Return the [x, y] coordinate for the center point of the cell that contains the specified text.  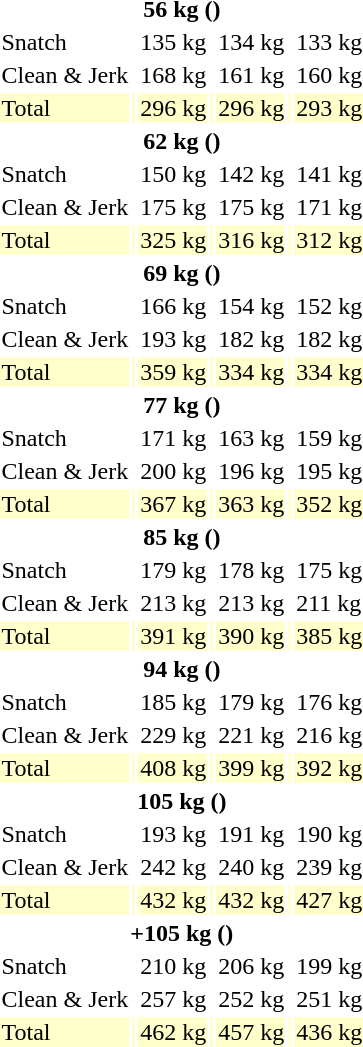
210 kg [174, 966]
150 kg [174, 174]
134 kg [252, 42]
166 kg [174, 306]
229 kg [174, 735]
185 kg [174, 702]
399 kg [252, 768]
142 kg [252, 174]
462 kg [174, 1032]
257 kg [174, 999]
359 kg [174, 372]
154 kg [252, 306]
161 kg [252, 75]
316 kg [252, 240]
178 kg [252, 570]
242 kg [174, 867]
221 kg [252, 735]
200 kg [174, 471]
367 kg [174, 504]
191 kg [252, 834]
390 kg [252, 636]
240 kg [252, 867]
135 kg [174, 42]
171 kg [174, 438]
168 kg [174, 75]
391 kg [174, 636]
457 kg [252, 1032]
334 kg [252, 372]
163 kg [252, 438]
182 kg [252, 339]
408 kg [174, 768]
206 kg [252, 966]
325 kg [174, 240]
196 kg [252, 471]
252 kg [252, 999]
363 kg [252, 504]
